Return [x, y] of the center of cell containing provided text 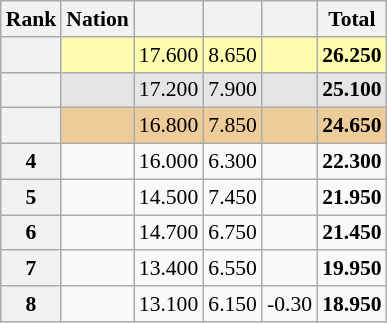
6.300 [232, 162]
14.700 [168, 233]
21.950 [352, 197]
4 [32, 162]
16.000 [168, 162]
16.800 [168, 126]
13.100 [168, 304]
13.400 [168, 269]
17.200 [168, 90]
Total [352, 19]
14.500 [168, 197]
8 [32, 304]
Rank [32, 19]
25.100 [352, 90]
Nation [97, 19]
6 [32, 233]
7.900 [232, 90]
17.600 [168, 55]
6.550 [232, 269]
-0.30 [290, 304]
21.450 [352, 233]
7 [32, 269]
19.950 [352, 269]
24.650 [352, 126]
8.650 [232, 55]
18.950 [352, 304]
22.300 [352, 162]
6.150 [232, 304]
26.250 [352, 55]
6.750 [232, 233]
7.850 [232, 126]
7.450 [232, 197]
5 [32, 197]
